Determine the [x, y] coordinate at the center of the cell enclosing the given text.  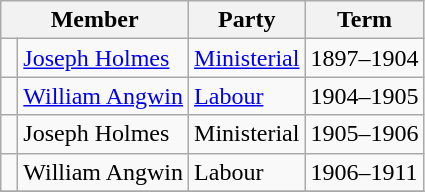
1897–1904 [364, 58]
Party [247, 20]
1905–1906 [364, 134]
1904–1905 [364, 96]
Term [364, 20]
Member [95, 20]
1906–1911 [364, 172]
